Find where the given text appears and provide that cell's center as (x, y) coordinate. 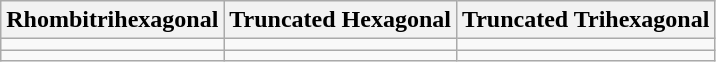
Truncated Trihexagonal (585, 20)
Truncated Hexagonal (340, 20)
Rhombitrihexagonal (112, 20)
